Capture the cell that displays the provided text and extract its [x, y] central coordinate. 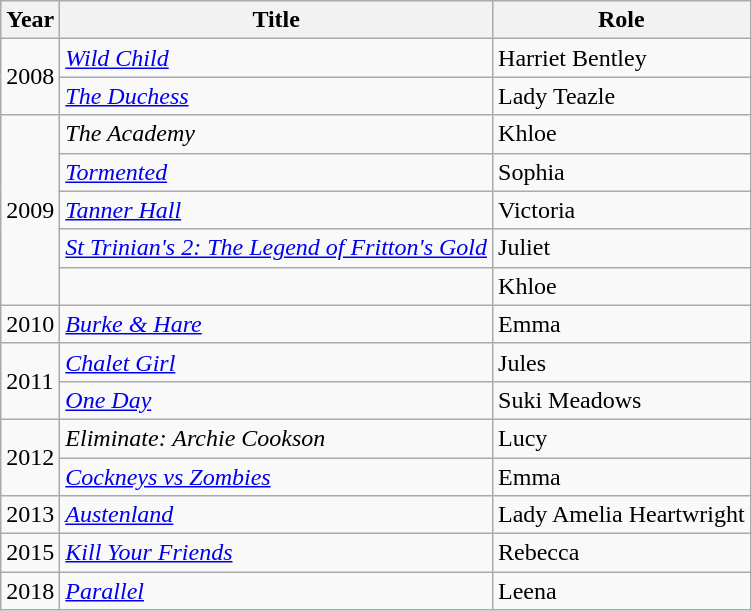
Rebecca [622, 553]
Role [622, 20]
2009 [30, 210]
Lady Teazle [622, 96]
Year [30, 20]
2015 [30, 553]
Tanner Hall [276, 210]
Chalet Girl [276, 362]
Tormented [276, 172]
2013 [30, 515]
Austenland [276, 515]
2012 [30, 457]
2010 [30, 324]
The Duchess [276, 96]
Title [276, 20]
Lady Amelia Heartwright [622, 515]
Jules [622, 362]
Leena [622, 591]
Suki Meadows [622, 400]
Harriet Bentley [622, 58]
Wild Child [276, 58]
St Trinian's 2: The Legend of Fritton's Gold [276, 248]
Victoria [622, 210]
Lucy [622, 438]
Cockneys vs Zombies [276, 477]
Burke & Hare [276, 324]
Eliminate: Archie Cookson [276, 438]
The Academy [276, 134]
Juliet [622, 248]
Kill Your Friends [276, 553]
One Day [276, 400]
2018 [30, 591]
2008 [30, 77]
Parallel [276, 591]
Sophia [622, 172]
2011 [30, 381]
